Return the (X, Y) coordinate for the center point of the cell that contains the specified text.  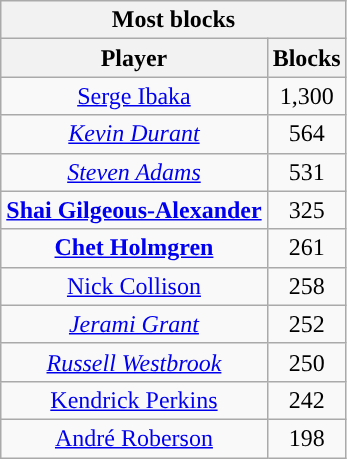
Kendrick Perkins (134, 400)
Chet Holmgren (134, 248)
261 (306, 248)
Russell Westbrook (134, 362)
Steven Adams (134, 172)
Blocks (306, 58)
Shai Gilgeous-Alexander (134, 210)
564 (306, 134)
Player (134, 58)
Most blocks (174, 20)
252 (306, 324)
531 (306, 172)
250 (306, 362)
258 (306, 286)
Kevin Durant (134, 134)
1,300 (306, 96)
242 (306, 400)
André Roberson (134, 438)
325 (306, 210)
Nick Collison (134, 286)
Serge Ibaka (134, 96)
198 (306, 438)
Jerami Grant (134, 324)
